For the text-containing cell, return its midpoint in (X, Y) coordinate format. 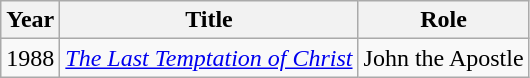
Year (30, 20)
The Last Temptation of Christ (209, 58)
Role (444, 20)
Title (209, 20)
1988 (30, 58)
John the Apostle (444, 58)
